Scan for the cell matching the given text and deliver its (X, Y) coordinate at center. 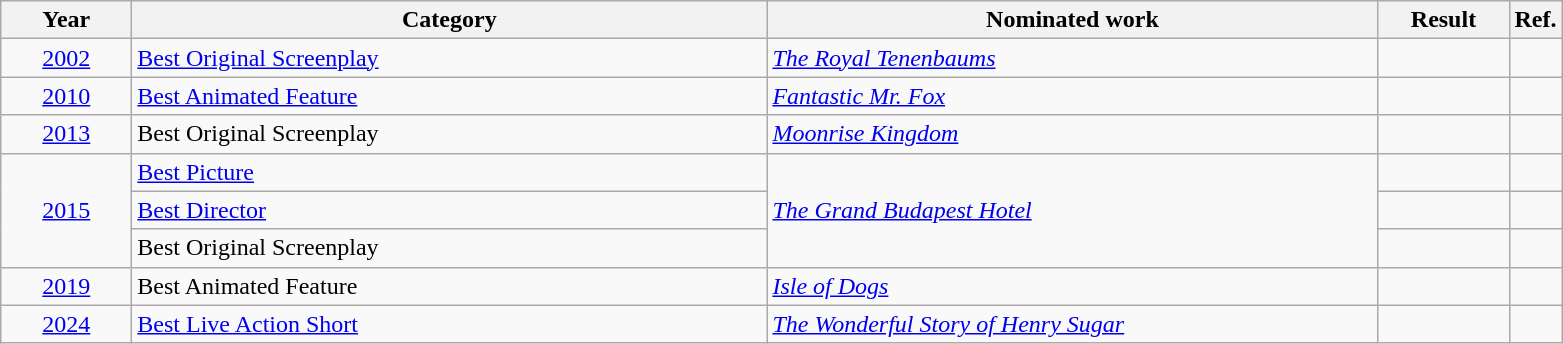
Ref. (1536, 20)
The Grand Budapest Hotel (1072, 210)
The Wonderful Story of Henry Sugar (1072, 324)
2010 (66, 96)
Result (1444, 20)
Fantastic Mr. Fox (1072, 96)
The Royal Tenenbaums (1072, 58)
Year (66, 20)
2024 (66, 324)
2019 (66, 286)
2013 (66, 134)
Best Picture (450, 172)
Moonrise Kingdom (1072, 134)
Category (450, 20)
2002 (66, 58)
Isle of Dogs (1072, 286)
Best Director (450, 210)
Best Live Action Short (450, 324)
2015 (66, 210)
Nominated work (1072, 20)
